Output the (x, y) coordinate of the center of the cell containing the given text.  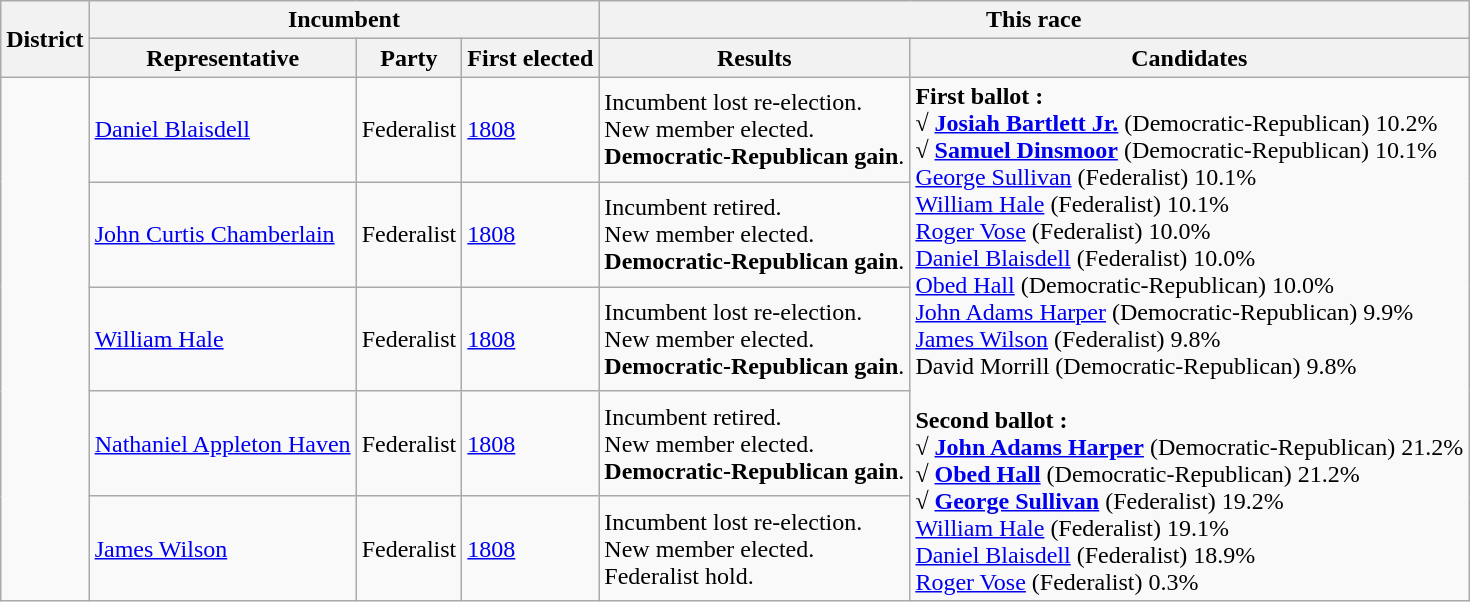
This race (1034, 20)
Incumbent (344, 20)
Nathaniel Appleton Haven (222, 444)
District (45, 39)
Daniel Blaisdell (222, 130)
Party (409, 58)
James Wilson (222, 548)
Representative (222, 58)
William Hale (222, 338)
First elected (530, 58)
Incumbent lost re-election.New member elected.Federalist hold. (754, 548)
Candidates (1190, 58)
John Curtis Chamberlain (222, 234)
Results (754, 58)
